Return the (x, y) coordinate for the center point of the cell that contains the specified text.  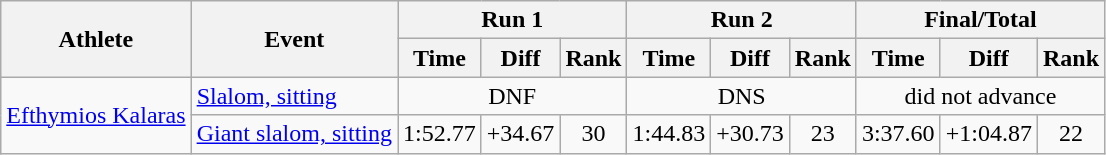
3:37.60 (898, 134)
+1:04.87 (988, 134)
Giant slalom, sitting (294, 134)
22 (1070, 134)
1:52.77 (440, 134)
Efthymios Kalaras (96, 115)
Final/Total (980, 20)
+30.73 (750, 134)
did not advance (980, 96)
DNF (512, 96)
Event (294, 39)
30 (594, 134)
1:44.83 (669, 134)
Slalom, sitting (294, 96)
Athlete (96, 39)
Run 1 (512, 20)
DNS (742, 96)
+34.67 (520, 134)
23 (822, 134)
Run 2 (742, 20)
